Search for the cell housing the specified text and yield its (x, y) center coordinate. 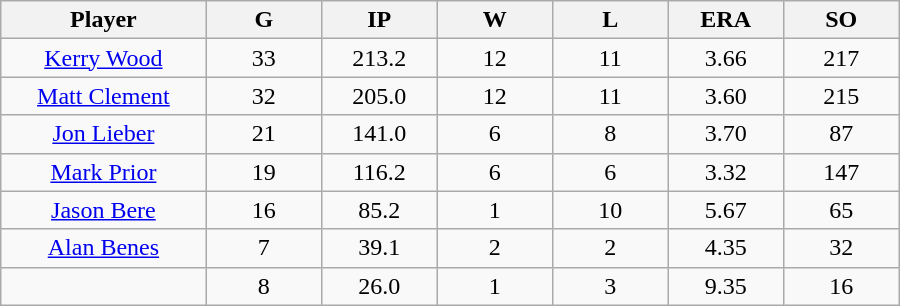
G (264, 20)
65 (841, 210)
10 (610, 210)
147 (841, 172)
Player (104, 20)
3.70 (726, 134)
Jason Bere (104, 210)
Matt Clement (104, 96)
W (494, 20)
21 (264, 134)
87 (841, 134)
33 (264, 58)
Kerry Wood (104, 58)
Mark Prior (104, 172)
3 (610, 286)
205.0 (380, 96)
4.35 (726, 248)
ERA (726, 20)
3.60 (726, 96)
215 (841, 96)
3.32 (726, 172)
7 (264, 248)
19 (264, 172)
Jon Lieber (104, 134)
39.1 (380, 248)
26.0 (380, 286)
213.2 (380, 58)
85.2 (380, 210)
217 (841, 58)
L (610, 20)
116.2 (380, 172)
5.67 (726, 210)
IP (380, 20)
3.66 (726, 58)
9.35 (726, 286)
SO (841, 20)
141.0 (380, 134)
Alan Benes (104, 248)
